Identify which cell holds the provided text, then report its [x, y] central coordinate. 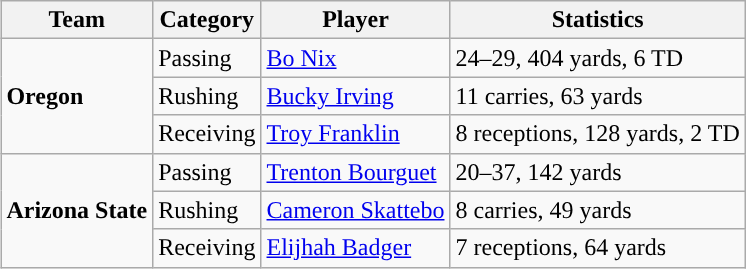
24–29, 404 yards, 6 TD [598, 58]
Cameron Skattebo [356, 210]
20–37, 142 yards [598, 172]
Elijhah Badger [356, 248]
Team [77, 20]
Troy Franklin [356, 134]
Bucky Irving [356, 96]
Oregon [77, 96]
11 carries, 63 yards [598, 96]
Trenton Bourguet [356, 172]
Player [356, 20]
8 receptions, 128 yards, 2 TD [598, 134]
Category [207, 20]
Bo Nix [356, 58]
8 carries, 49 yards [598, 210]
7 receptions, 64 yards [598, 248]
Statistics [598, 20]
Arizona State [77, 210]
